Search for the cell housing the specified text and yield its [X, Y] center coordinate. 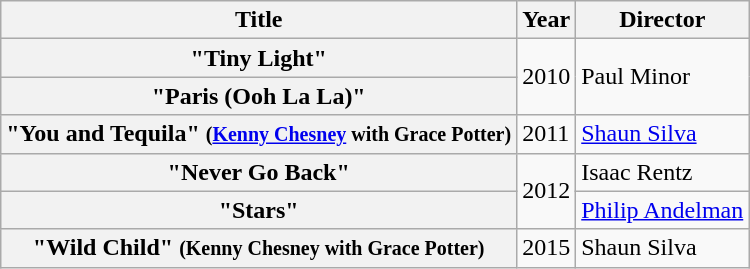
"Tiny Light" [259, 58]
"Wild Child" (Kenny Chesney with Grace Potter) [259, 248]
2010 [546, 77]
"You and Tequila" (Kenny Chesney with Grace Potter) [259, 134]
Philip Andelman [662, 210]
"Stars" [259, 210]
2012 [546, 191]
Director [662, 20]
2011 [546, 134]
Isaac Rentz [662, 172]
"Never Go Back" [259, 172]
Paul Minor [662, 77]
Title [259, 20]
"Paris (Ooh La La)" [259, 96]
2015 [546, 248]
Year [546, 20]
